Identify which cell holds the provided text, then report its [X, Y] central coordinate. 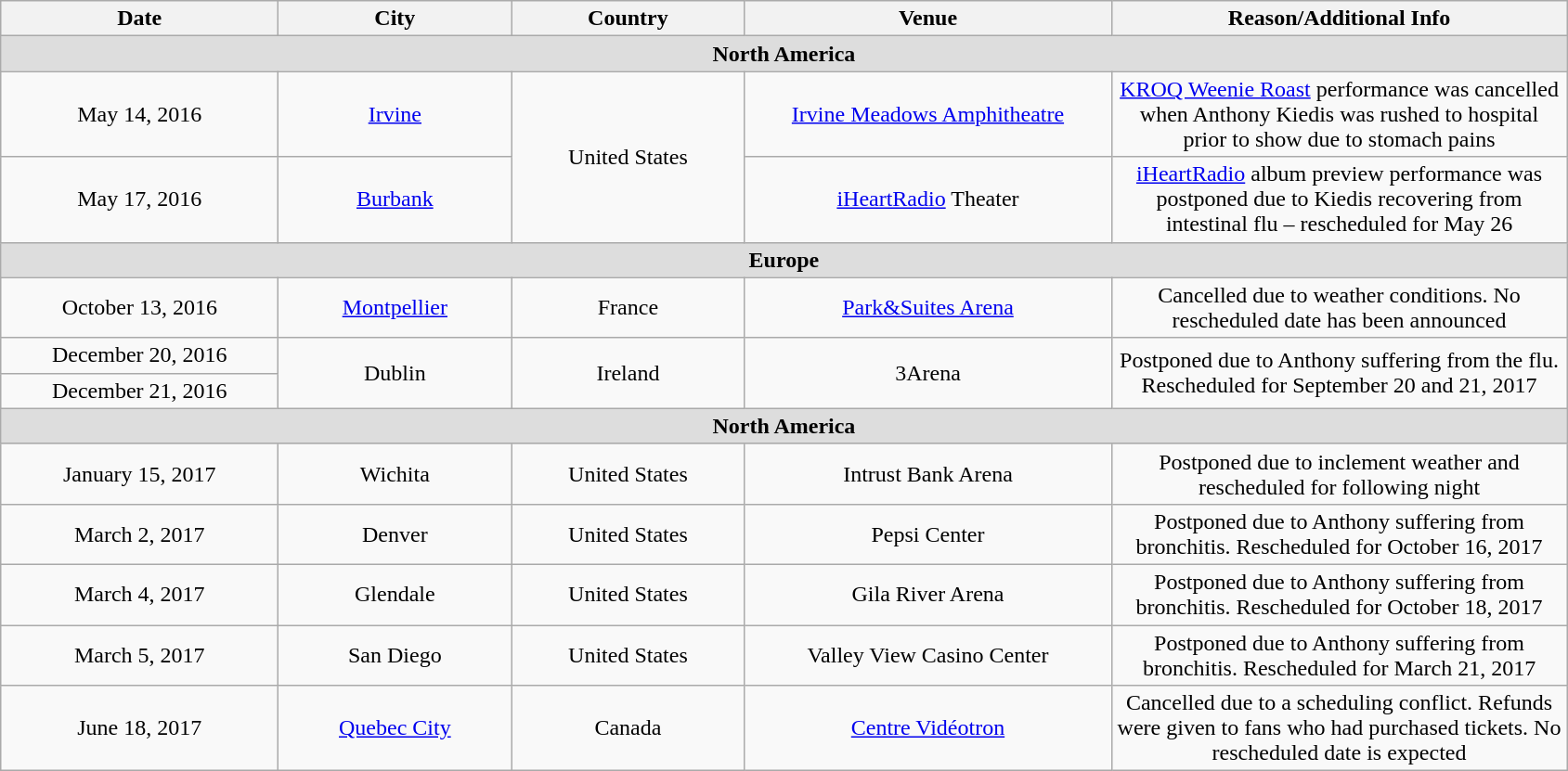
Gila River Arena [928, 594]
Dublin [395, 373]
Park&Suites Arena [928, 308]
December 20, 2016 [139, 355]
March 4, 2017 [139, 594]
City [395, 19]
Pepsi Center [928, 534]
Europe [784, 260]
Montpellier [395, 308]
KROQ Weenie Roast performance was cancelled when Anthony Kiedis was rushed to hospital prior to show due to stomach pains [1339, 114]
June 18, 2017 [139, 728]
Irvine Meadows Amphitheatre [928, 114]
iHeartRadio album preview performance was postponed due to Kiedis recovering from intestinal flu – rescheduled for May 26 [1339, 199]
Quebec City [395, 728]
Postponed due to Anthony suffering from the flu. Rescheduled for September 20 and 21, 2017 [1339, 373]
Postponed due to Anthony suffering from bronchitis. Rescheduled for March 21, 2017 [1339, 655]
Glendale [395, 594]
Cancelled due to a scheduling conflict. Refunds were given to fans who had purchased tickets. No rescheduled date is expected [1339, 728]
Centre Vidéotron [928, 728]
May 14, 2016 [139, 114]
Intrust Bank Arena [928, 473]
December 21, 2016 [139, 391]
Cancelled due to weather conditions. No rescheduled date has been announced [1339, 308]
iHeartRadio Theater [928, 199]
May 17, 2016 [139, 199]
Irvine [395, 114]
Wichita [395, 473]
Canada [628, 728]
Valley View Casino Center [928, 655]
Postponed due to Anthony suffering from bronchitis. Rescheduled for October 16, 2017 [1339, 534]
France [628, 308]
Date [139, 19]
March 5, 2017 [139, 655]
Postponed due to Anthony suffering from bronchitis. Rescheduled for October 18, 2017 [1339, 594]
March 2, 2017 [139, 534]
3Arena [928, 373]
Denver [395, 534]
Ireland [628, 373]
Reason/Additional Info [1339, 19]
January 15, 2017 [139, 473]
Postponed due to inclement weather and rescheduled for following night [1339, 473]
October 13, 2016 [139, 308]
Burbank [395, 199]
San Diego [395, 655]
Venue [928, 19]
Country [628, 19]
